Provide the [X, Y] coordinate of the cell's center where the given text is located.  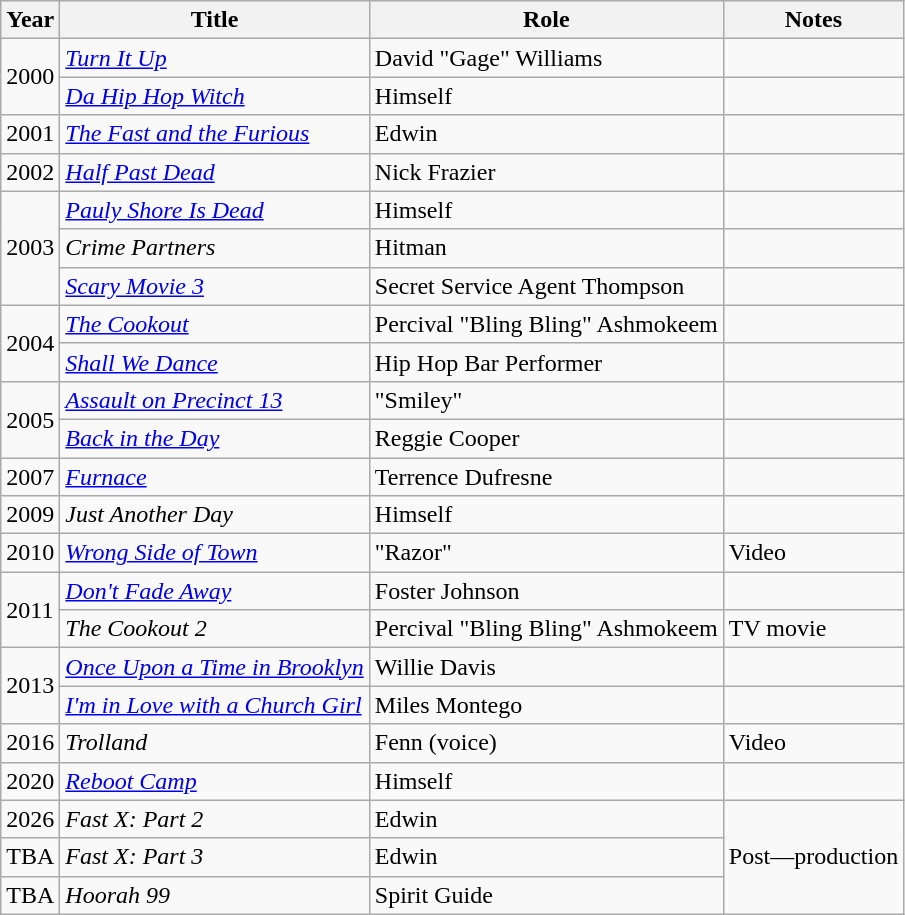
2011 [30, 610]
Assault on Precinct 13 [214, 400]
Foster Johnson [546, 591]
Reggie Cooper [546, 438]
"Razor" [546, 553]
Hitman [546, 248]
2026 [30, 819]
Hoorah 99 [214, 895]
Shall We Dance [214, 362]
2003 [30, 248]
TV movie [813, 629]
2007 [30, 477]
Fenn (voice) [546, 743]
Don't Fade Away [214, 591]
Half Past Dead [214, 172]
2013 [30, 686]
Back in the Day [214, 438]
Just Another Day [214, 515]
2002 [30, 172]
Role [546, 20]
2000 [30, 77]
Secret Service Agent Thompson [546, 286]
Pauly Shore Is Dead [214, 210]
Trolland [214, 743]
Crime Partners [214, 248]
Nick Frazier [546, 172]
Wrong Side of Town [214, 553]
Hip Hop Bar Performer [546, 362]
Scary Movie 3 [214, 286]
2016 [30, 743]
2009 [30, 515]
Once Upon a Time in Brooklyn [214, 667]
Title [214, 20]
The Cookout 2 [214, 629]
Turn It Up [214, 58]
David "Gage" Williams [546, 58]
Furnace [214, 477]
2010 [30, 553]
Fast X: Part 3 [214, 857]
2001 [30, 134]
Year [30, 20]
Terrence Dufresne [546, 477]
The Fast and the Furious [214, 134]
2004 [30, 343]
Reboot Camp [214, 781]
Da Hip Hop Witch [214, 96]
2005 [30, 419]
I'm in Love with a Church Girl [214, 705]
2020 [30, 781]
Fast X: Part 2 [214, 819]
Post—production [813, 857]
Notes [813, 20]
Miles Montego [546, 705]
Willie Davis [546, 667]
"Smiley" [546, 400]
Spirit Guide [546, 895]
The Cookout [214, 324]
